Search for the cell housing the specified text and yield its [X, Y] center coordinate. 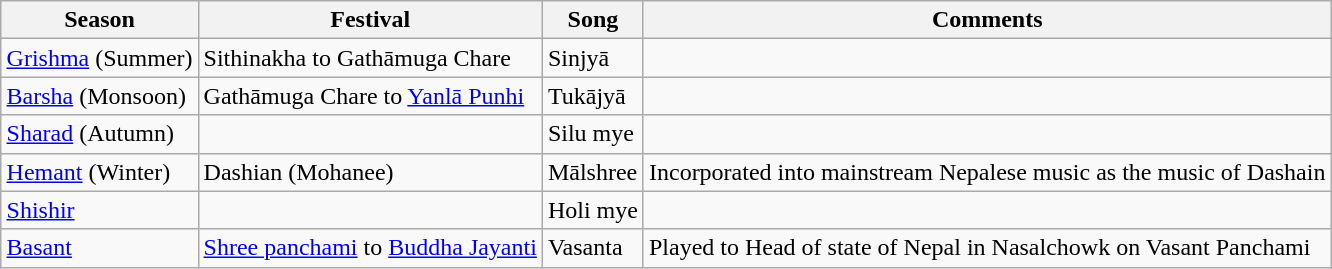
Vasanta [592, 248]
Gathāmuga Chare to Yanlā Punhi [370, 96]
Dashian (Mohanee) [370, 172]
Basant [100, 248]
Tukājyā [592, 96]
Comments [987, 20]
Sinjyā [592, 58]
Season [100, 20]
Mālshree [592, 172]
Shishir [100, 210]
Sithinakha to Gathāmuga Chare [370, 58]
Hemant (Winter) [100, 172]
Played to Head of state of Nepal in Nasalchowk on Vasant Panchami [987, 248]
Shree panchami to Buddha Jayanti [370, 248]
Silu mye [592, 134]
Sharad (Autumn) [100, 134]
Barsha (Monsoon) [100, 96]
Grishma (Summer) [100, 58]
Holi mye [592, 210]
Incorporated into mainstream Nepalese music as the music of Dashain [987, 172]
Song [592, 20]
Festival [370, 20]
